Determine the [x, y] coordinate at the center of the cell enclosing the given text.  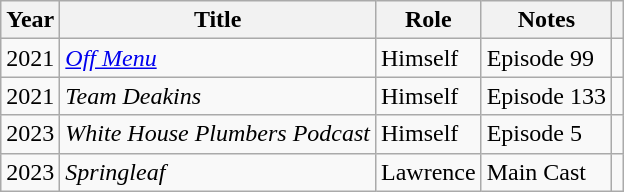
Episode 133 [546, 96]
Role [428, 20]
Notes [546, 20]
Year [30, 20]
Episode 99 [546, 58]
Lawrence [428, 172]
White House Plumbers Podcast [218, 134]
Episode 5 [546, 134]
Title [218, 20]
Off Menu [218, 58]
Main Cast [546, 172]
Team Deakins [218, 96]
Springleaf [218, 172]
